For the text-containing cell, return its midpoint in [x, y] coordinate format. 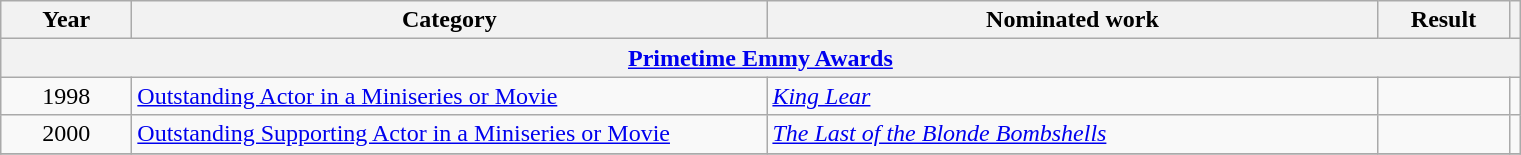
Outstanding Actor in a Miniseries or Movie [450, 96]
Category [450, 20]
Result [1444, 20]
Outstanding Supporting Actor in a Miniseries or Movie [450, 134]
Nominated work [1072, 20]
The Last of the Blonde Bombshells [1072, 134]
Year [66, 20]
1998 [66, 96]
Primetime Emmy Awards [760, 58]
2000 [66, 134]
King Lear [1072, 96]
